Identify which cell holds the provided text, then report its [x, y] central coordinate. 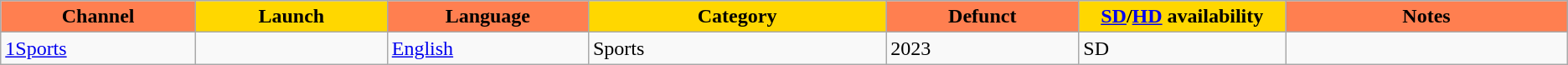
2023 [983, 48]
Language [487, 17]
SD/HD availability [1183, 17]
English [487, 48]
SD [1183, 48]
1Sports [99, 48]
Sports [737, 48]
Launch [291, 17]
Category [737, 17]
Defunct [983, 17]
Channel [99, 17]
Notes [1427, 17]
